Find where the given text appears and provide that cell's center as [x, y] coordinate. 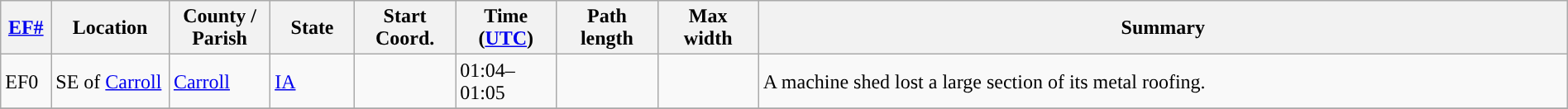
01:04–01:05 [506, 81]
Path length [607, 28]
Summary [1163, 28]
EF# [26, 28]
County / Parish [219, 28]
Max width [708, 28]
SE of Carroll [111, 81]
IA [313, 81]
Carroll [219, 81]
State [313, 28]
EF0 [26, 81]
A machine shed lost a large section of its metal roofing. [1163, 81]
Time (UTC) [506, 28]
Location [111, 28]
Start Coord. [404, 28]
